Return the (X, Y) coordinate for the center point of the cell that contains the specified text.  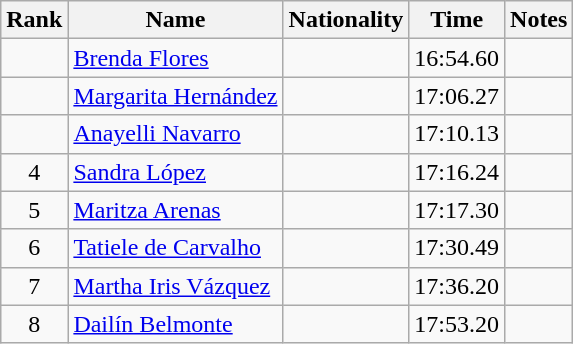
17:06.27 (457, 96)
Martha Iris Vázquez (176, 286)
8 (34, 324)
Margarita Hernández (176, 96)
5 (34, 210)
17:36.20 (457, 286)
Name (176, 20)
Maritza Arenas (176, 210)
7 (34, 286)
17:30.49 (457, 248)
17:16.24 (457, 172)
Notes (539, 20)
Rank (34, 20)
Sandra López (176, 172)
17:17.30 (457, 210)
17:10.13 (457, 134)
Tatiele de Carvalho (176, 248)
16:54.60 (457, 58)
4 (34, 172)
Nationality (346, 20)
Anayelli Navarro (176, 134)
Brenda Flores (176, 58)
17:53.20 (457, 324)
Time (457, 20)
Dailín Belmonte (176, 324)
6 (34, 248)
